Determine the (X, Y) coordinate at the center of the cell enclosing the given text.  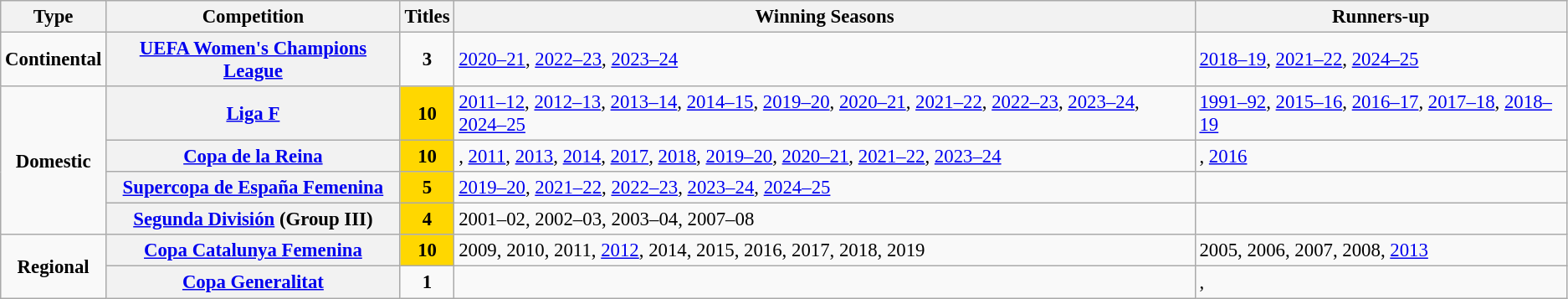
Regional (54, 266)
Type (54, 17)
Copa de la Reina (254, 157)
2011–12, 2012–13, 2013–14, 2014–15, 2019–20, 2020–21, 2021–22, 2022–23, 2023–24, 2024–25 (825, 114)
Supercopa de España Femenina (254, 188)
UEFA Women's Champions League (254, 60)
2009, 2010, 2011, 2012, 2014, 2015, 2016, 2017, 2018, 2019 (825, 250)
, 2016 (1381, 157)
, (1381, 282)
2018–19, 2021–22, 2024–25 (1381, 60)
Titles (427, 17)
4 (427, 219)
, 2011, 2013, 2014, 2017, 2018, 2019–20, 2020–21, 2021–22, 2023–24 (825, 157)
2001–02, 2002–03, 2003–04, 2007–08 (825, 219)
2019–20, 2021–22, 2022–23, 2023–24, 2024–25 (825, 188)
Winning Seasons (825, 17)
1 (427, 282)
2020–21, 2022–23, 2023–24 (825, 60)
Runners-up (1381, 17)
Continental (54, 60)
5 (427, 188)
2005, 2006, 2007, 2008, 2013 (1381, 250)
Domestic (54, 161)
Competition (254, 17)
Segunda División (Group III) (254, 219)
Copa Generalitat (254, 282)
Copa Catalunya Femenina (254, 250)
3 (427, 60)
Liga F (254, 114)
1991–92, 2015–16, 2016–17, 2017–18, 2018–19 (1381, 114)
